Scan for the cell matching the given text and deliver its [X, Y] coordinate at center. 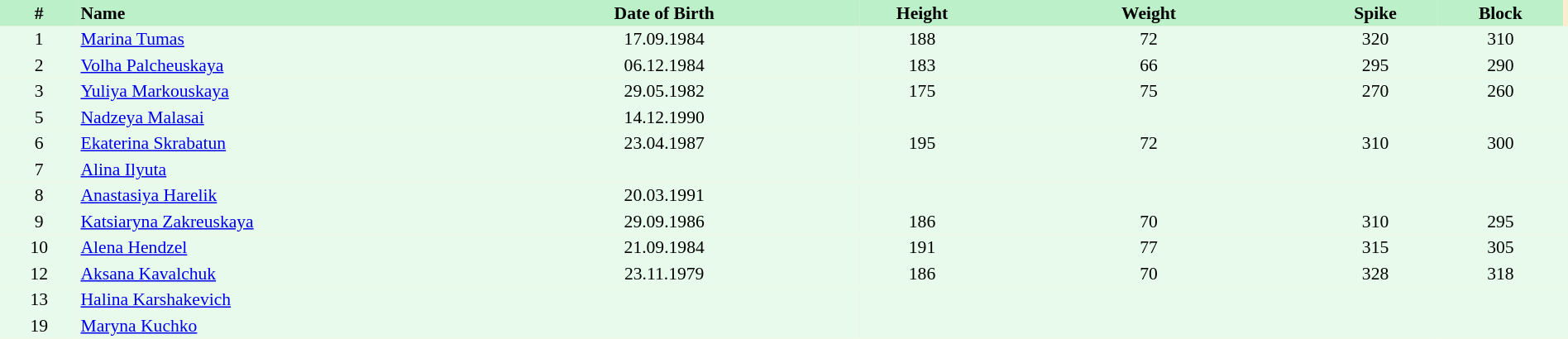
Maryna Kuchko [273, 326]
06.12.1984 [664, 65]
1 [39, 40]
77 [1150, 248]
7 [39, 169]
3 [39, 91]
Marina Tumas [273, 40]
66 [1150, 65]
Yuliya Markouskaya [273, 91]
# [39, 13]
305 [1500, 248]
29.05.1982 [664, 91]
183 [921, 65]
290 [1500, 65]
19 [39, 326]
14.12.1990 [664, 117]
2 [39, 65]
Anastasiya Harelik [273, 195]
Ekaterina Skrabatun [273, 144]
23.11.1979 [664, 274]
12 [39, 274]
Volha Palcheuskaya [273, 65]
13 [39, 299]
75 [1150, 91]
Alina Ilyuta [273, 169]
175 [921, 91]
17.09.1984 [664, 40]
318 [1500, 274]
Date of Birth [664, 13]
Spike [1374, 13]
5 [39, 117]
320 [1374, 40]
328 [1374, 274]
300 [1500, 144]
Block [1500, 13]
6 [39, 144]
191 [921, 248]
10 [39, 248]
195 [921, 144]
8 [39, 195]
Halina Karshakevich [273, 299]
Alena Hendzel [273, 248]
Weight [1150, 13]
Name [273, 13]
21.09.1984 [664, 248]
20.03.1991 [664, 195]
Nadzeya Malasai [273, 117]
29.09.1986 [664, 222]
315 [1374, 248]
23.04.1987 [664, 144]
9 [39, 222]
Height [921, 13]
260 [1500, 91]
188 [921, 40]
Katsiaryna Zakreuskaya [273, 222]
Aksana Kavalchuk [273, 274]
270 [1374, 91]
